Search for the cell housing the specified text and yield its (x, y) center coordinate. 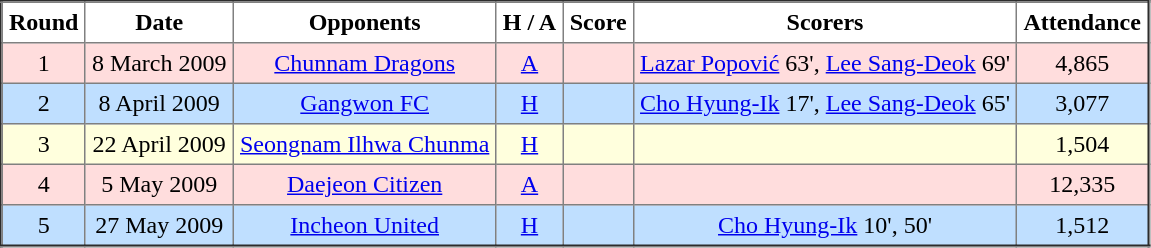
22 April 2009 (159, 144)
Incheon United (364, 226)
1 (44, 63)
Score (598, 22)
Cho Hyung-Ik 17', Lee Sang-Deok 65' (824, 103)
2 (44, 103)
5 May 2009 (159, 184)
H / A (530, 22)
Seongnam Ilhwa Chunma (364, 144)
Daejeon Citizen (364, 184)
3,077 (1083, 103)
4 (44, 184)
8 March 2009 (159, 63)
Attendance (1083, 22)
1,504 (1083, 144)
1,512 (1083, 226)
Gangwon FC (364, 103)
Lazar Popović 63', Lee Sang-Deok 69' (824, 63)
12,335 (1083, 184)
3 (44, 144)
Chunnam Dragons (364, 63)
Round (44, 22)
4,865 (1083, 63)
27 May 2009 (159, 226)
8 April 2009 (159, 103)
5 (44, 226)
Date (159, 22)
Scorers (824, 22)
Cho Hyung-Ik 10', 50' (824, 226)
Opponents (364, 22)
